For the text-containing cell, return its midpoint in [X, Y] coordinate format. 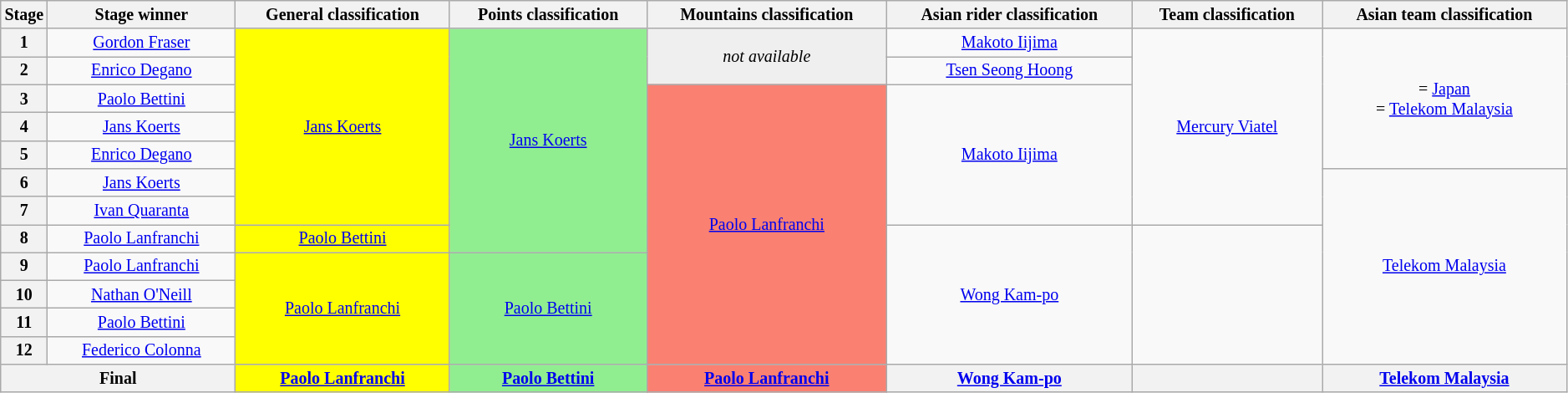
10 [24, 294]
Ivan Quaranta [142, 211]
9 [24, 266]
2 [24, 70]
3 [24, 99]
Asian rider classification [1010, 15]
not available [767, 57]
Stage winner [142, 15]
Federico Colonna [142, 351]
= Japan= Telekom Malaysia [1445, 99]
7 [24, 211]
Team classification [1226, 15]
Mountains classification [767, 15]
Final [119, 378]
Asian team classification [1445, 15]
4 [24, 127]
Gordon Fraser [142, 43]
Stage [24, 15]
Mercury Viatel [1226, 127]
1 [24, 43]
Points classification [548, 15]
12 [24, 351]
8 [24, 239]
11 [24, 323]
6 [24, 182]
5 [24, 154]
Nathan O'Neill [142, 294]
General classification [343, 15]
Tsen Seong Hoong [1010, 70]
